Return the [X, Y] coordinate for the center point of the cell that contains the specified text.  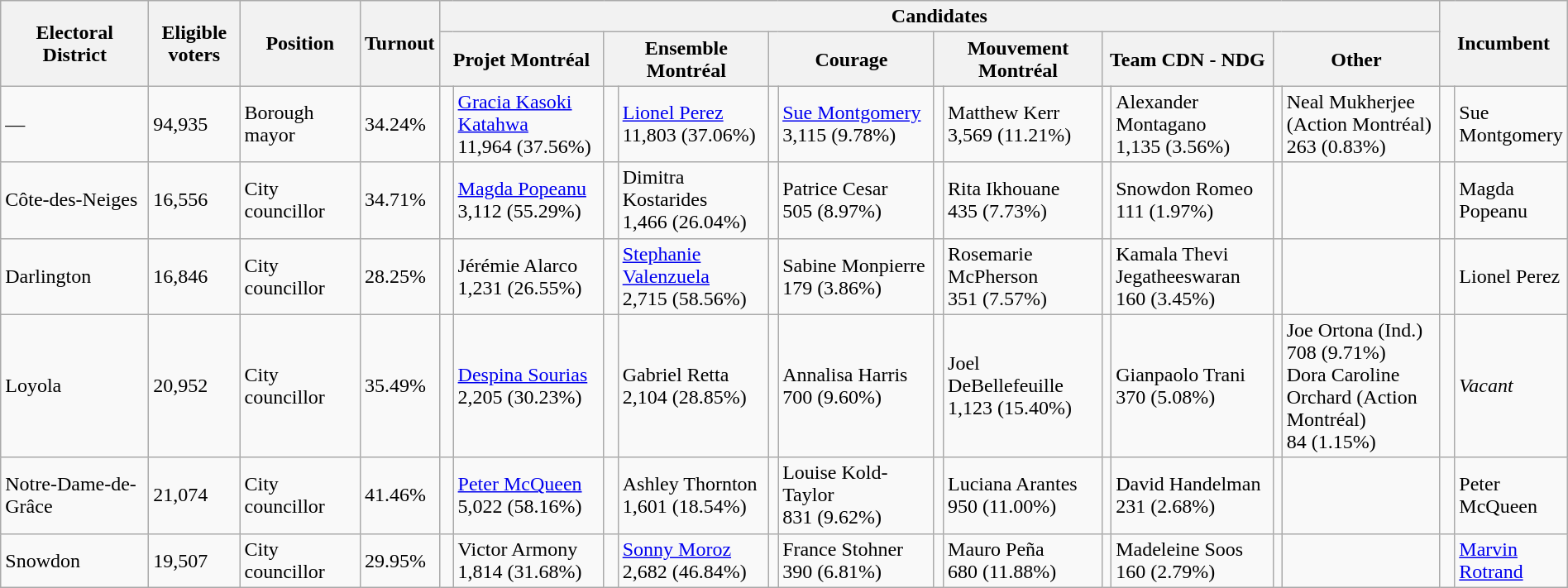
Incumbent [1503, 43]
Loyola [74, 385]
Gabriel Retta 2,104 (28.85%) [693, 385]
Kamala Thevi Jegatheeswaran 160 (3.45%) [1193, 276]
Magda Popeanu [1511, 200]
Mauro Peña 680 (11.88%) [1023, 561]
Luciana Arantes 950 (11.00%) [1023, 495]
Position [299, 43]
Rosemarie McPherson 351 (7.57%) [1023, 276]
34.71% [399, 200]
Peter McQueen [1511, 495]
94,935 [194, 124]
41.46% [399, 495]
35.49% [399, 385]
Magda Popeanu 3,112 (55.29%) [528, 200]
— [74, 124]
France Stohner 390 (6.81%) [857, 561]
Patrice Cesar 505 (8.97%) [857, 200]
Ashley Thornton 1,601 (18.54%) [693, 495]
Madeleine Soos 160 (2.79%) [1193, 561]
Vacant [1511, 385]
Ensemble Montréal [686, 60]
Despina Sourias 2,205 (30.23%) [528, 385]
Côte-des-Neiges [74, 200]
Candidates [939, 17]
Rita Ikhouane 435 (7.73%) [1023, 200]
Sabine Monpierre 179 (3.86%) [857, 276]
Notre-Dame-de-Grâce [74, 495]
Gianpaolo Trani 370 (5.08%) [1193, 385]
Joel DeBellefeuille 1,123 (15.40%) [1023, 385]
Peter McQueen 5,022 (58.16%) [528, 495]
Dimitra Kostarides 1,466 (26.04%) [693, 200]
Neal Mukherjee (Action Montréal) 263 (0.83%) [1361, 124]
Courage [852, 60]
21,074 [194, 495]
Annalisa Harris 700 (9.60%) [857, 385]
29.95% [399, 561]
28.25% [399, 276]
Borough mayor [299, 124]
Matthew Kerr 3,569 (11.21%) [1023, 124]
Eligible voters [194, 43]
Lionel Perez [1511, 276]
19,507 [194, 561]
16,556 [194, 200]
Other [1356, 60]
Lionel Perez 11,803 (37.06%) [693, 124]
Gracia Kasoki Katahwa 11,964 (37.56%) [528, 124]
Team CDN - NDG [1188, 60]
David Handelman 231 (2.68%) [1193, 495]
20,952 [194, 385]
34.24% [399, 124]
Joe Ortona (Ind.) 708 (9.71%)Dora Caroline Orchard (Action Montréal)84 (1.15%) [1361, 385]
Stephanie Valenzuela 2,715 (58.56%) [693, 276]
Sue Montgomery 3,115 (9.78%) [857, 124]
Marvin Rotrand [1511, 561]
Electoral District [74, 43]
Darlington [74, 276]
16,846 [194, 276]
Mouvement Montréal [1017, 60]
Sue Montgomery [1511, 124]
Snowdon Romeo 111 (1.97%) [1193, 200]
Victor Armony 1,814 (31.68%) [528, 561]
Projet Montréal [521, 60]
Sonny Moroz 2,682 (46.84%) [693, 561]
Alexander Montagano 1,135 (3.56%) [1193, 124]
Turnout [399, 43]
Snowdon [74, 561]
Louise Kold-Taylor 831 (9.62%) [857, 495]
Jérémie Alarco 1,231 (26.55%) [528, 276]
